Locate the cell with the specified text and output its [X, Y] center coordinate. 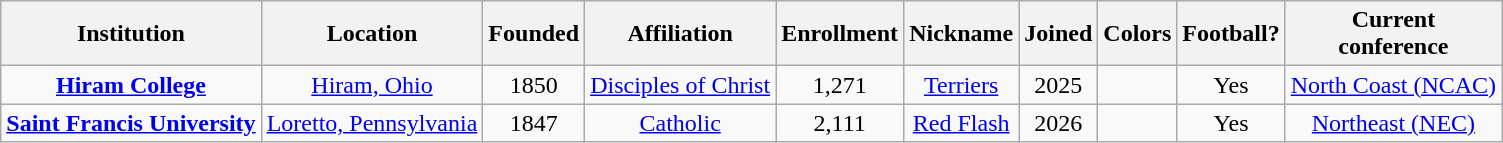
1,271 [840, 85]
Loretto, Pennsylvania [372, 123]
Red Flash [962, 123]
2,111 [840, 123]
Enrollment [840, 34]
Hiram, Ohio [372, 85]
Hiram College [131, 85]
2025 [1058, 85]
North Coast (NCAC) [1393, 85]
Saint Francis University [131, 123]
Institution [131, 34]
Colors [1138, 34]
Affiliation [680, 34]
Catholic [680, 123]
1847 [534, 123]
Terriers [962, 85]
Nickname [962, 34]
1850 [534, 85]
Football? [1231, 34]
Disciples of Christ [680, 85]
2026 [1058, 123]
Location [372, 34]
Northeast (NEC) [1393, 123]
Currentconference [1393, 34]
Joined [1058, 34]
Founded [534, 34]
